Identify which cell holds the provided text, then report its (X, Y) central coordinate. 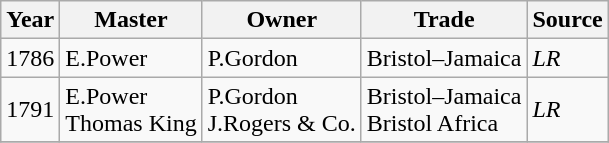
Source (568, 20)
Bristol–JamaicaBristol Africa (444, 110)
Trade (444, 20)
Bristol–Jamaica (444, 58)
P.GordonJ.Rogers & Co. (282, 110)
Master (131, 20)
E.PowerThomas King (131, 110)
1791 (30, 110)
Owner (282, 20)
P.Gordon (282, 58)
1786 (30, 58)
Year (30, 20)
E.Power (131, 58)
